Extract the (X, Y) coordinate from the center of the cell holding the provided text.  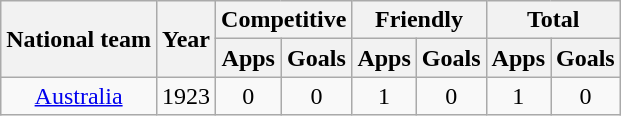
Australia (79, 96)
Competitive (284, 20)
National team (79, 39)
Total (553, 20)
Friendly (419, 20)
Year (186, 39)
1923 (186, 96)
